For the text-containing cell, return its midpoint in (x, y) coordinate format. 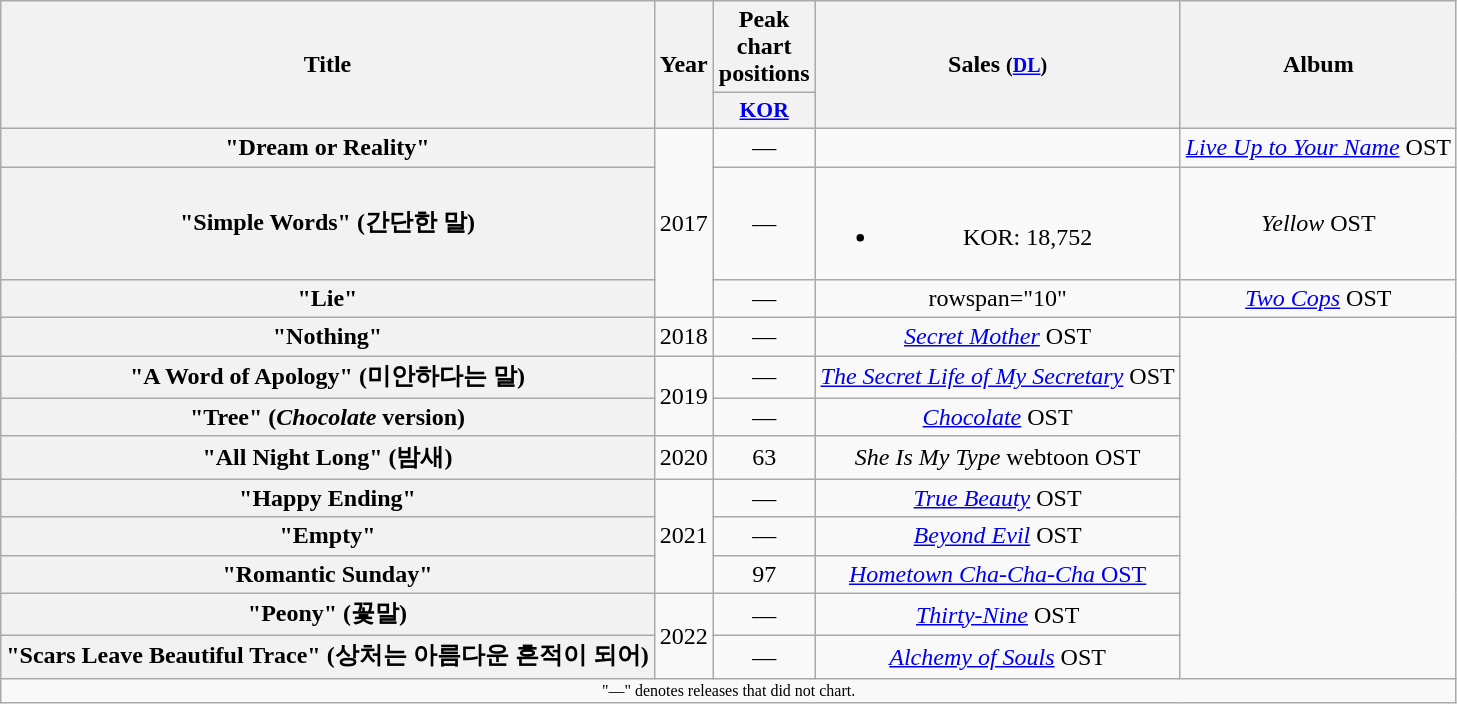
2020 (684, 458)
"All Night Long" (밤새) (328, 458)
Yellow OST (1318, 222)
2022 (684, 636)
Chocolate OST (998, 417)
"Dream or Reality" (328, 147)
Two Cops OST (1318, 299)
Alchemy of Souls OST (998, 658)
KOR (764, 111)
Secret Mother OST (998, 337)
rowspan="10" (998, 299)
Sales (DL) (998, 65)
2021 (684, 536)
Title (328, 65)
63 (764, 458)
"Romantic Sunday" (328, 574)
Live Up to Your Name OST (1318, 147)
Thirty-Nine OST (998, 614)
"A Word of Apology" (미안하다는 말) (328, 378)
"Peony" (꽃말) (328, 614)
2017 (684, 222)
2018 (684, 337)
True Beauty OST (998, 498)
"Tree" (Chocolate version) (328, 417)
"—" denotes releases that did not chart. (729, 690)
"Scars Leave Beautiful Trace" (상처는 아름다운 흔적이 되어) (328, 658)
Peak chart positions (764, 47)
Beyond Evil OST (998, 536)
Album (1318, 65)
"Happy Ending" (328, 498)
"Empty" (328, 536)
2019 (684, 396)
Year (684, 65)
KOR: 18,752 (998, 222)
"Nothing" (328, 337)
Hometown Cha-Cha-Cha OST (998, 574)
She Is My Type webtoon OST (998, 458)
"Simple Words" (간단한 말) (328, 222)
"Lie" (328, 299)
The Secret Life of My Secretary OST (998, 378)
97 (764, 574)
